From the cell containing the given text, extract its center point as [x, y] coordinate. 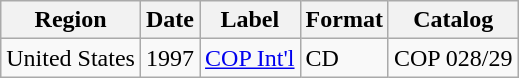
Format [344, 20]
Catalog [453, 20]
COP Int'l [250, 58]
Date [170, 20]
1997 [170, 58]
Region [71, 20]
CD [344, 58]
United States [71, 58]
COP 028/29 [453, 58]
Label [250, 20]
